Return (X, Y) of the center of cell containing provided text 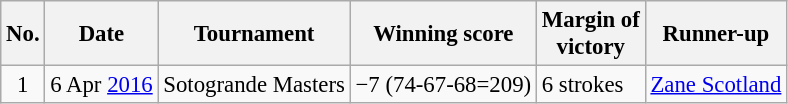
6 strokes (590, 85)
Winning score (443, 34)
Margin ofvictory (590, 34)
Runner-up (716, 34)
−7 (74-67-68=209) (443, 85)
Sotogrande Masters (254, 85)
6 Apr 2016 (102, 85)
No. (23, 34)
Date (102, 34)
Zane Scotland (716, 85)
1 (23, 85)
Tournament (254, 34)
